Pinpoint the cell where the given text exists, returning its (x, y) midpoint coordinate. 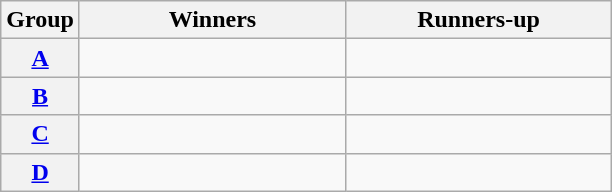
Group (40, 20)
Runners-up (478, 20)
Winners (212, 20)
A (40, 58)
C (40, 134)
B (40, 96)
D (40, 172)
